Output the [x, y] coordinate of the center of the cell containing the given text.  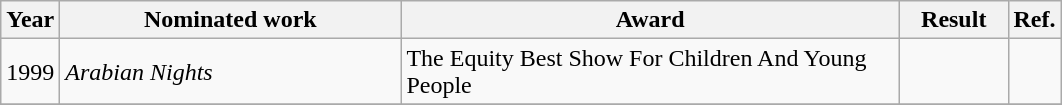
Result [954, 20]
Year [30, 20]
Nominated work [230, 20]
Award [650, 20]
Arabian Nights [230, 72]
The Equity Best Show For Children And Young People [650, 72]
Ref. [1034, 20]
1999 [30, 72]
